Scan for the cell matching the given text and deliver its [x, y] coordinate at center. 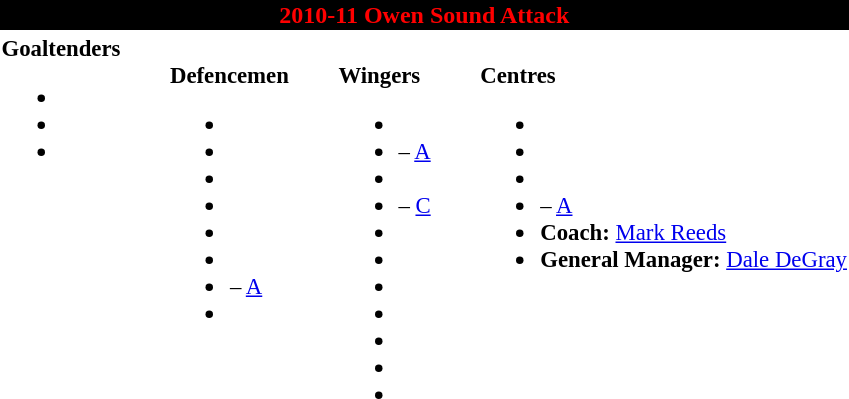
2010-11 Owen Sound Attack [424, 15]
